Detect which cell encompasses the target text, then output its [X, Y] center coordinate. 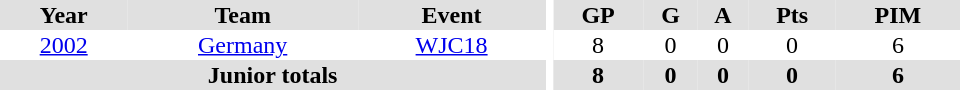
WJC18 [452, 45]
GP [598, 15]
G [670, 15]
Team [242, 15]
A [724, 15]
Year [64, 15]
Event [452, 15]
Germany [242, 45]
Pts [792, 15]
Junior totals [272, 75]
2002 [64, 45]
PIM [898, 15]
